For the text-containing cell, return its midpoint in (x, y) coordinate format. 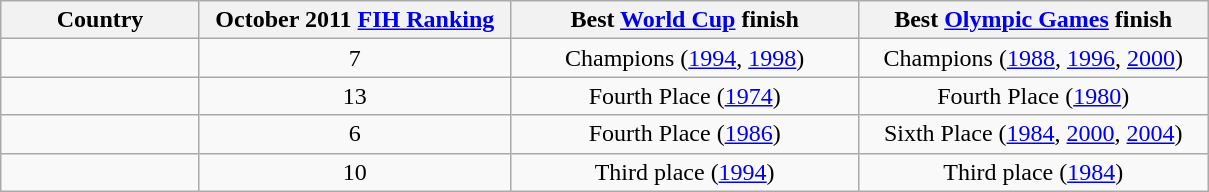
6 (354, 134)
Country (100, 20)
7 (354, 58)
Sixth Place (1984, 2000, 2004) (1034, 134)
Third place (1994) (684, 172)
Fourth Place (1986) (684, 134)
10 (354, 172)
13 (354, 96)
Third place (1984) (1034, 172)
Fourth Place (1974) (684, 96)
Champions (1988, 1996, 2000) (1034, 58)
Best World Cup finish (684, 20)
Fourth Place (1980) (1034, 96)
October 2011 FIH Ranking (354, 20)
Best Olympic Games finish (1034, 20)
Champions (1994, 1998) (684, 58)
